From the cell containing the given text, extract its center point as [x, y] coordinate. 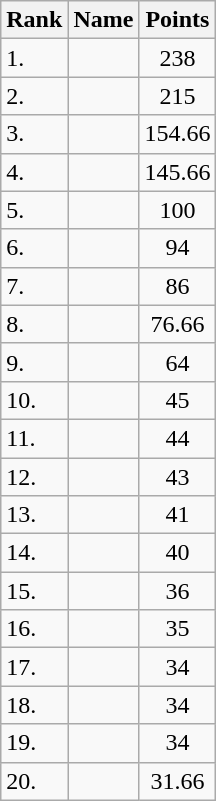
4. [34, 172]
215 [178, 96]
18. [34, 705]
15. [34, 591]
76.66 [178, 324]
6. [34, 248]
1. [34, 58]
36 [178, 591]
35 [178, 629]
19. [34, 743]
64 [178, 362]
Rank [34, 20]
10. [34, 400]
40 [178, 553]
45 [178, 400]
16. [34, 629]
94 [178, 248]
7. [34, 286]
14. [34, 553]
12. [34, 477]
Points [178, 20]
100 [178, 210]
11. [34, 438]
3. [34, 134]
44 [178, 438]
86 [178, 286]
238 [178, 58]
2. [34, 96]
9. [34, 362]
17. [34, 667]
13. [34, 515]
20. [34, 781]
154.66 [178, 134]
5. [34, 210]
41 [178, 515]
43 [178, 477]
8. [34, 324]
31.66 [178, 781]
145.66 [178, 172]
Name [104, 20]
